Detect which cell encompasses the target text, then output its [x, y] center coordinate. 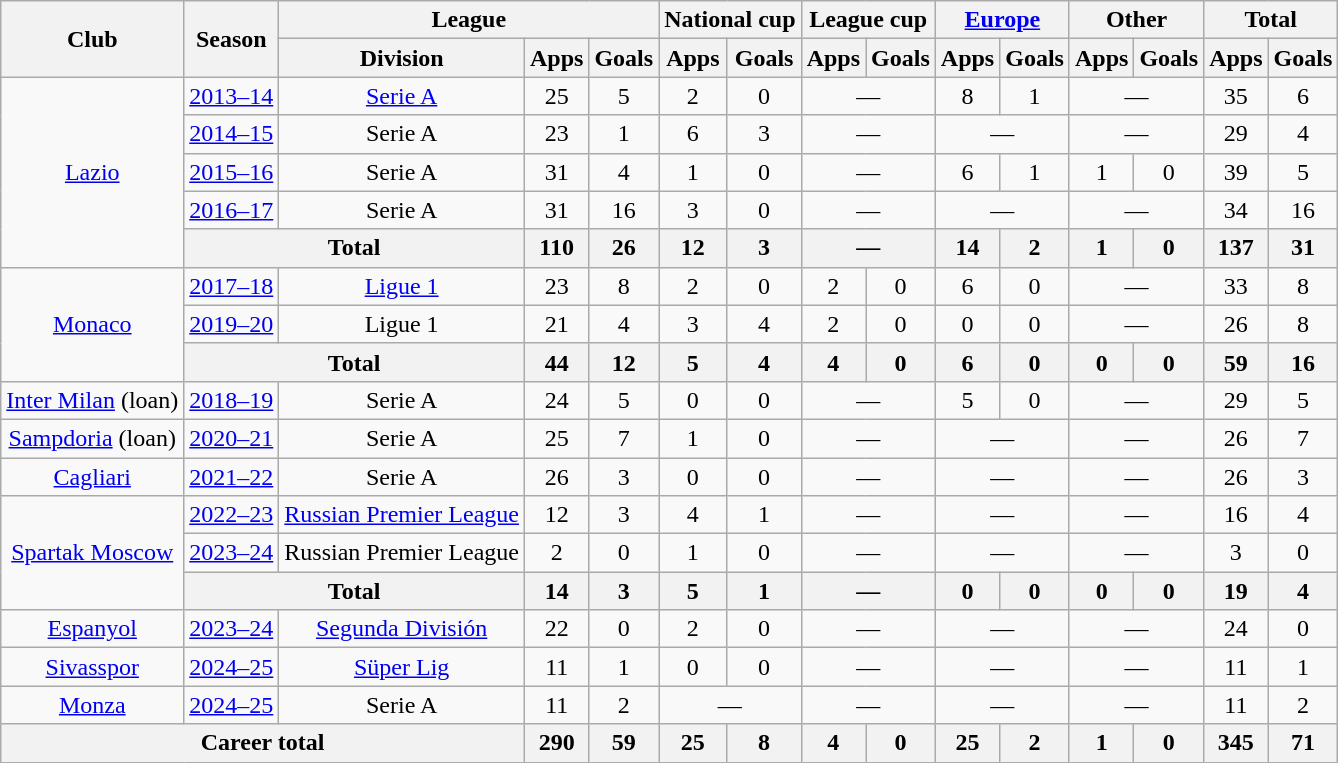
33 [1236, 286]
34 [1236, 210]
Club [92, 39]
345 [1236, 743]
National cup [730, 20]
22 [556, 629]
2019–20 [232, 324]
19 [1236, 591]
Other [1136, 20]
Inter Milan (loan) [92, 400]
2021–22 [232, 477]
Monza [92, 705]
2016–17 [232, 210]
Division [402, 58]
Spartak Moscow [92, 553]
44 [556, 362]
League cup [868, 20]
Career total [263, 743]
League [469, 20]
2022–23 [232, 515]
2017–18 [232, 286]
Cagliari [92, 477]
2020–21 [232, 438]
137 [1236, 248]
Lazio [92, 172]
Sampdoria (loan) [92, 438]
Europe [1002, 20]
Süper Lig [402, 667]
Sivasspor [92, 667]
71 [1303, 743]
2014–15 [232, 134]
110 [556, 248]
Segunda División [402, 629]
39 [1236, 172]
35 [1236, 96]
2013–14 [232, 96]
2015–16 [232, 172]
2018–19 [232, 400]
Monaco [92, 324]
Espanyol [92, 629]
Season [232, 39]
290 [556, 743]
21 [556, 324]
